For the text-containing cell, return its midpoint in [X, Y] coordinate format. 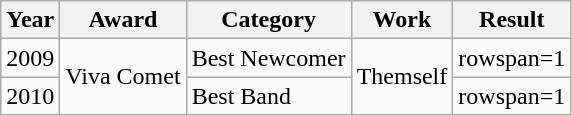
Best Newcomer [268, 58]
Viva Comet [123, 77]
Themself [402, 77]
2010 [30, 96]
Work [402, 20]
2009 [30, 58]
Category [268, 20]
Year [30, 20]
Best Band [268, 96]
Result [512, 20]
Award [123, 20]
